Identify which cell holds the provided text, then report its [X, Y] central coordinate. 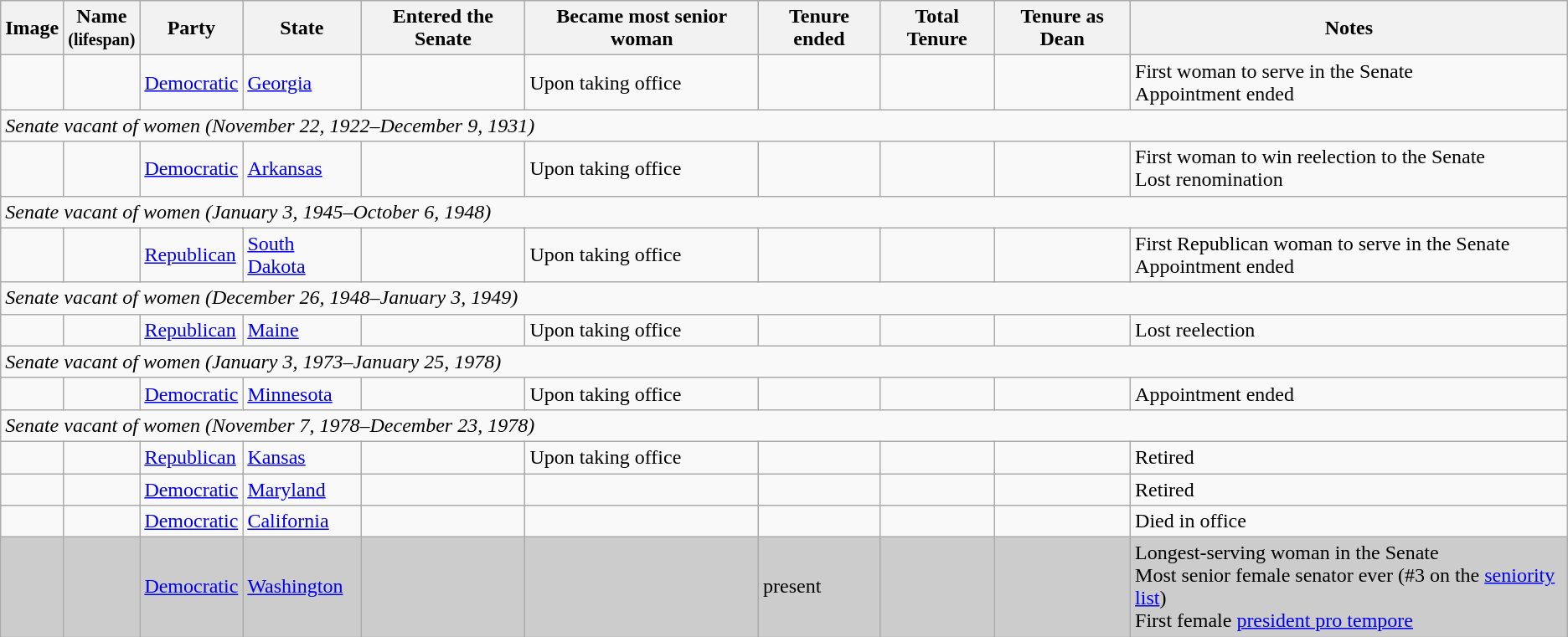
Appointment ended [1349, 393]
Party [191, 28]
Senate vacant of women (November 7, 1978–December 23, 1978) [784, 425]
Senate vacant of women (January 3, 1945–October 6, 1948) [784, 212]
Maine [302, 330]
Maryland [302, 490]
Washington [302, 588]
State [302, 28]
First woman to win reelection to the SenateLost renomination [1349, 169]
Senate vacant of women (December 26, 1948–January 3, 1949) [784, 298]
Georgia [302, 82]
Image [32, 28]
Kansas [302, 457]
Name(lifespan) [102, 28]
Tenure ended [819, 28]
Total Tenure [936, 28]
First woman to serve in the SenateAppointment ended [1349, 82]
Became most senior woman [642, 28]
California [302, 521]
First Republican woman to serve in the SenateAppointment ended [1349, 254]
Entered the Senate [443, 28]
South Dakota [302, 254]
Lost reelection [1349, 330]
Notes [1349, 28]
present [819, 588]
Arkansas [302, 169]
Tenure as Dean [1062, 28]
Minnesota [302, 393]
Died in office [1349, 521]
Longest-serving woman in the SenateMost senior female senator ever (#3 on the seniority list) First female president pro tempore [1349, 588]
Senate vacant of women (January 3, 1973–January 25, 1978) [784, 362]
Senate vacant of women (November 22, 1922–December 9, 1931) [784, 126]
